Identify which cell holds the provided text, then report its [x, y] central coordinate. 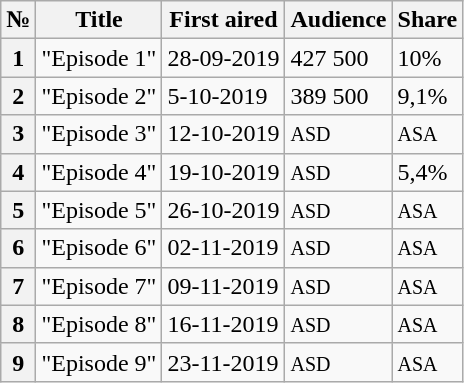
9,1% [428, 96]
5,4% [428, 172]
7 [18, 286]
23-11-2019 [224, 362]
5 [18, 210]
10% [428, 58]
"Episode 3" [99, 134]
02-11-2019 [224, 248]
"Episode 4" [99, 172]
"Episode 1" [99, 58]
Share [428, 20]
19-10-2019 [224, 172]
28-09-2019 [224, 58]
First aired [224, 20]
26-10-2019 [224, 210]
4 [18, 172]
"Episode 8" [99, 324]
427 500 [338, 58]
12-10-2019 [224, 134]
"Episode 7" [99, 286]
"Episode 2" [99, 96]
5-10-2019 [224, 96]
09-11-2019 [224, 286]
Audience [338, 20]
16-11-2019 [224, 324]
1 [18, 58]
№ [18, 20]
Title [99, 20]
389 500 [338, 96]
"Episode 5" [99, 210]
9 [18, 362]
"Episode 9" [99, 362]
"Episode 6" [99, 248]
6 [18, 248]
3 [18, 134]
8 [18, 324]
2 [18, 96]
